Capture the cell that displays the provided text and extract its [x, y] central coordinate. 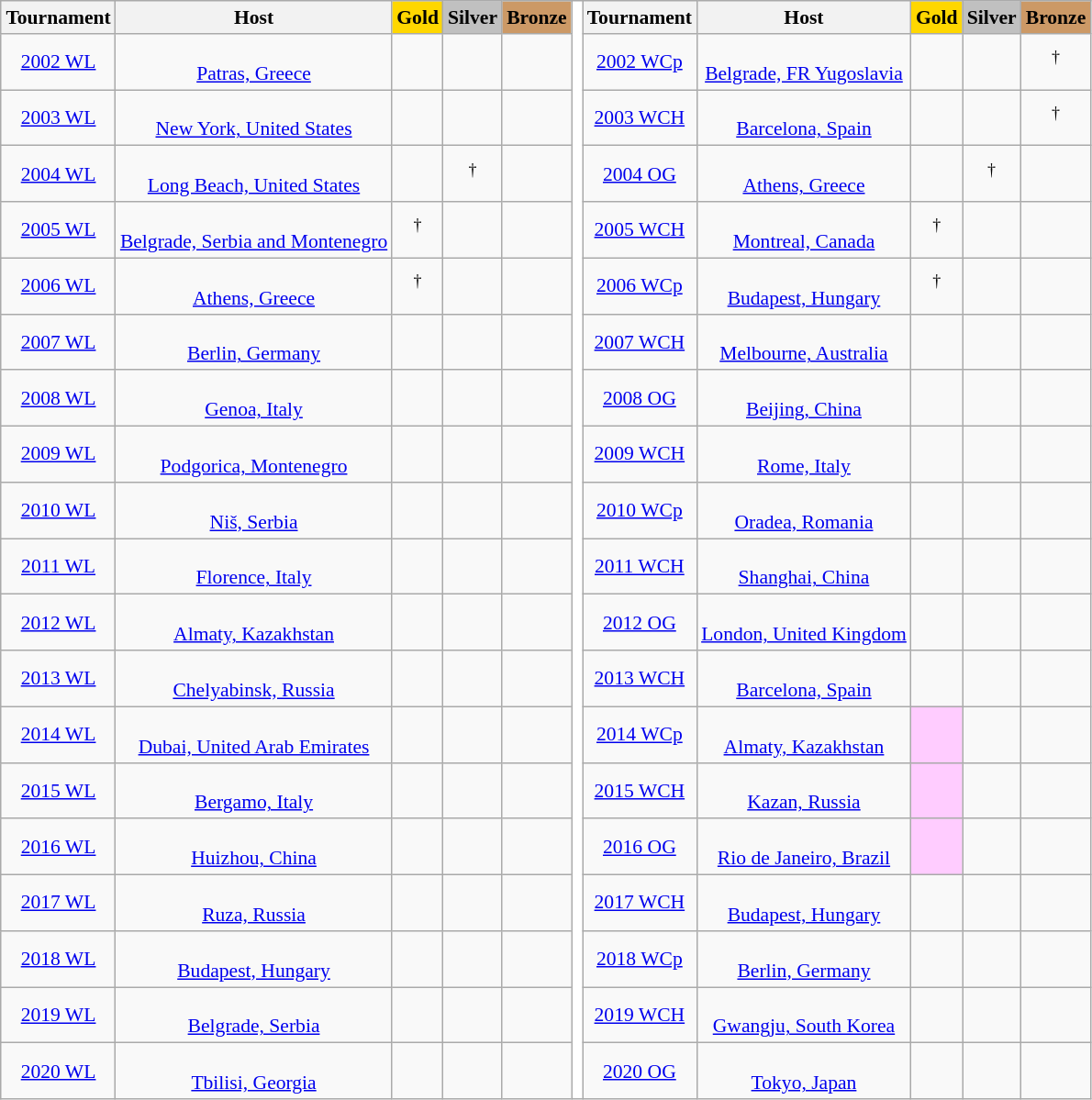
2009 WCH [640, 455]
2006 WCp [640, 286]
2017 WL [58, 903]
Rome, Italy [804, 455]
Florence, Italy [253, 567]
Melbourne, Australia [804, 341]
Long Beach, United States [253, 174]
Niš, Serbia [253, 510]
Ruza, Russia [253, 903]
Belgrade, FR Yugoslavia [804, 62]
Genoa, Italy [253, 398]
2003 WL [58, 117]
2019 WCH [640, 1015]
2016 OG [640, 848]
2005 WCH [640, 229]
New York, United States [253, 117]
2002 WCp [640, 62]
Kazan, Russia [804, 791]
2018 WL [58, 960]
Belgrade, Serbia [253, 1015]
Oradea, Romania [804, 510]
2008 OG [640, 398]
2011 WCH [640, 567]
2013 WCH [640, 679]
2009 WL [58, 455]
2008 WL [58, 398]
2006 WL [58, 286]
Tbilisi, Georgia [253, 1072]
2011 WL [58, 567]
2007 WCH [640, 341]
Patras, Greece [253, 62]
2012 OG [640, 622]
2012 WL [58, 622]
2015 WCH [640, 791]
Shanghai, China [804, 567]
2015 WL [58, 791]
2014 WCp [640, 734]
2018 WCp [640, 960]
Belgrade, Serbia and Montenegro [253, 229]
Rio de Janeiro, Brazil [804, 848]
Gwangju, South Korea [804, 1015]
Beijing, China [804, 398]
2019 WL [58, 1015]
2004 OG [640, 174]
Huizhou, China [253, 848]
Montreal, Canada [804, 229]
Tokyo, Japan [804, 1072]
Podgorica, Montenegro [253, 455]
2007 WL [58, 341]
Bergamo, Italy [253, 791]
Chelyabinsk, Russia [253, 679]
2014 WL [58, 734]
London, United Kingdom [804, 622]
2020 WL [58, 1072]
2016 WL [58, 848]
2010 WCp [640, 510]
2013 WL [58, 679]
2005 WL [58, 229]
2010 WL [58, 510]
2003 WCH [640, 117]
2017 WCH [640, 903]
2020 OG [640, 1072]
2004 WL [58, 174]
2002 WL [58, 62]
Dubai, United Arab Emirates [253, 734]
